Locate the cell with the specified text and output its (x, y) center coordinate. 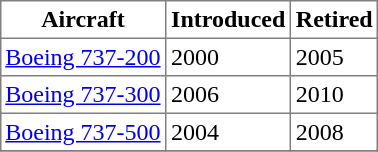
Introduced (228, 20)
Boeing 737-200 (83, 57)
2010 (334, 95)
2000 (228, 57)
2005 (334, 57)
2008 (334, 132)
2006 (228, 95)
2004 (228, 132)
Boeing 737-500 (83, 132)
Retired (334, 20)
Boeing 737-300 (83, 95)
Aircraft (83, 20)
